Return (X, Y) of the center of cell containing provided text 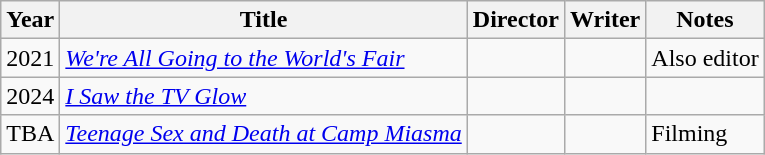
I Saw the TV Glow (264, 96)
We're All Going to the World's Fair (264, 58)
Year (30, 20)
Notes (705, 20)
Writer (606, 20)
Also editor (705, 58)
Filming (705, 134)
Director (516, 20)
Teenage Sex and Death at Camp Miasma (264, 134)
2024 (30, 96)
TBA (30, 134)
2021 (30, 58)
Title (264, 20)
